Detect which cell encompasses the target text, then output its [x, y] center coordinate. 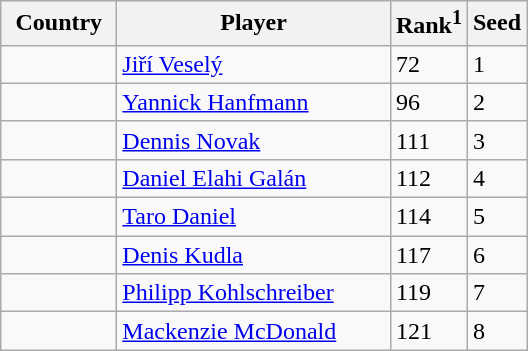
117 [428, 255]
7 [496, 293]
Jiří Veselý [254, 64]
Seed [496, 24]
Rank1 [428, 24]
121 [428, 331]
Denis Kudla [254, 255]
3 [496, 140]
6 [496, 255]
Player [254, 24]
Taro Daniel [254, 217]
111 [428, 140]
Dennis Novak [254, 140]
Daniel Elahi Galán [254, 178]
Philipp Kohlschreiber [254, 293]
119 [428, 293]
1 [496, 64]
Mackenzie McDonald [254, 331]
96 [428, 102]
5 [496, 217]
Yannick Hanfmann [254, 102]
Country [59, 24]
4 [496, 178]
72 [428, 64]
8 [496, 331]
114 [428, 217]
2 [496, 102]
112 [428, 178]
